Extract the [x, y] coordinate from the center of the cell holding the provided text.  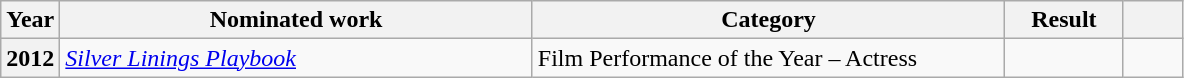
Category [768, 20]
Result [1064, 20]
Film Performance of the Year – Actress [768, 58]
2012 [30, 58]
Nominated work [296, 20]
Silver Linings Playbook [296, 58]
Year [30, 20]
